Search for the cell housing the specified text and yield its [X, Y] center coordinate. 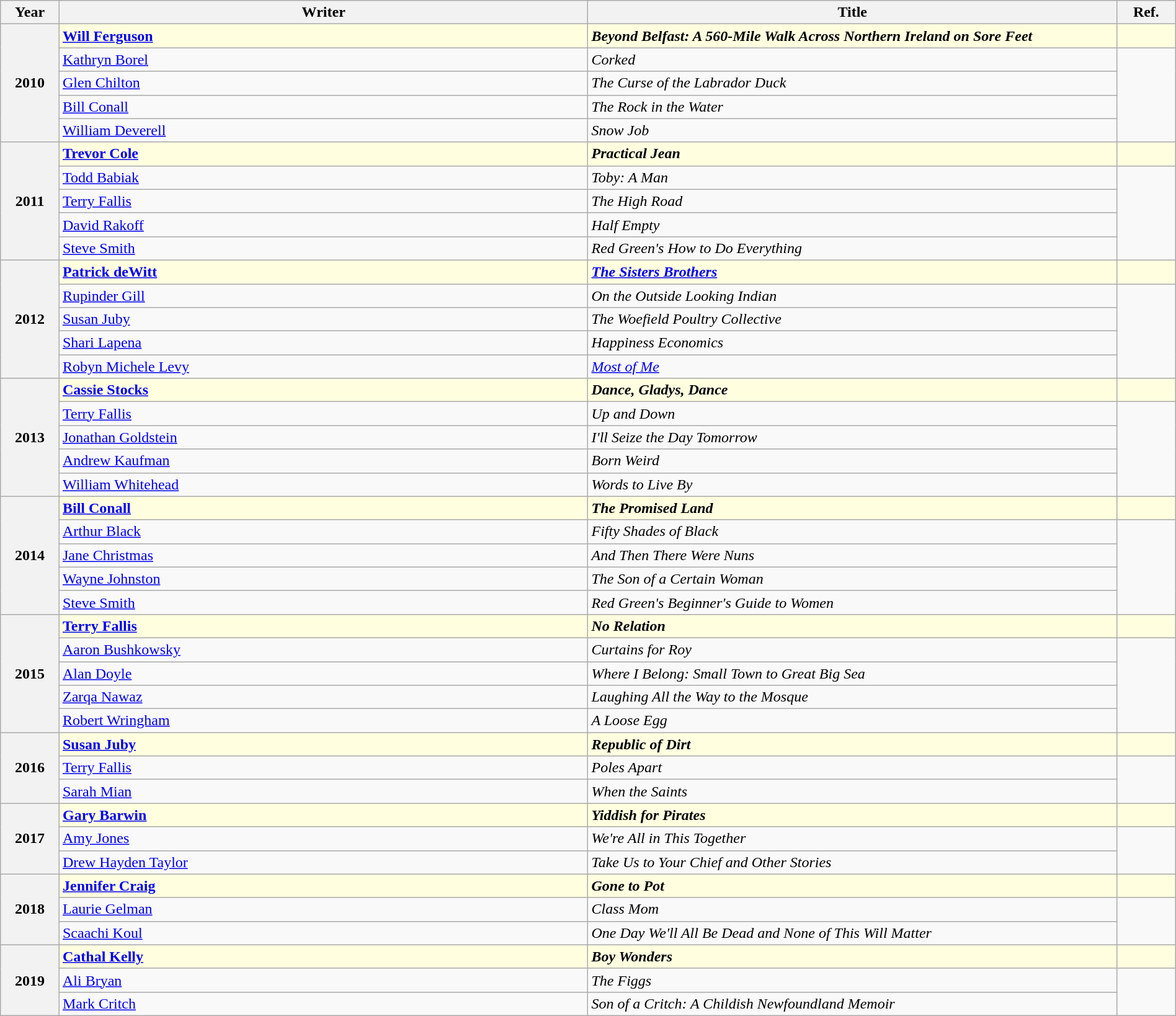
Where I Belong: Small Town to Great Big Sea [852, 673]
Curtains for Roy [852, 649]
2018 [30, 909]
2017 [30, 839]
Wayne Johnston [324, 579]
Amy Jones [324, 839]
Writer [324, 12]
Ref. [1146, 12]
Jennifer Craig [324, 886]
William Deverell [324, 130]
Toby: A Man [852, 177]
We're All in This Together [852, 839]
Republic of Dirt [852, 744]
William Whitehead [324, 484]
Kathryn Borel [324, 60]
The Son of a Certain Woman [852, 579]
Red Green's Beginner's Guide to Women [852, 602]
Gone to Pot [852, 886]
Son of a Critch: A Childish Newfoundland Memoir [852, 1004]
A Loose Egg [852, 721]
2019 [30, 980]
Corked [852, 60]
When the Saints [852, 791]
2010 [30, 83]
Cassie Stocks [324, 390]
The Figgs [852, 980]
Laurie Gelman [324, 909]
Aaron Bushkowsky [324, 649]
The Rock in the Water [852, 107]
Jonathan Goldstein [324, 437]
Laughing All the Way to the Mosque [852, 697]
2011 [30, 201]
Sarah Mian [324, 791]
Gary Barwin [324, 815]
Todd Babiak [324, 177]
Cathal Kelly [324, 956]
Happiness Economics [852, 343]
Half Empty [852, 225]
Rupinder Gill [324, 296]
Poles Apart [852, 768]
I'll Seize the Day Tomorrow [852, 437]
Year [30, 12]
Alan Doyle [324, 673]
Glen Chilton [324, 83]
Robert Wringham [324, 721]
Arthur Black [324, 532]
Most of Me [852, 367]
2012 [30, 319]
No Relation [852, 626]
And Then There Were Nuns [852, 555]
Ali Bryan [324, 980]
The Curse of the Labrador Duck [852, 83]
Jane Christmas [324, 555]
Title [852, 12]
Mark Critch [324, 1004]
On the Outside Looking Indian [852, 296]
Drew Hayden Taylor [324, 862]
The Promised Land [852, 508]
Scaachi Koul [324, 933]
Red Green's How to Do Everything [852, 248]
Trevor Cole [324, 154]
Shari Lapena [324, 343]
Class Mom [852, 909]
Take Us to Your Chief and Other Stories [852, 862]
Will Ferguson [324, 36]
Dance, Gladys, Dance [852, 390]
Robyn Michele Levy [324, 367]
Boy Wonders [852, 956]
Patrick deWitt [324, 272]
The Woefield Poultry Collective [852, 319]
Beyond Belfast: A 560-Mile Walk Across Northern Ireland on Sore Feet [852, 36]
Snow Job [852, 130]
Yiddish for Pirates [852, 815]
2015 [30, 673]
2016 [30, 768]
Zarqa Nawaz [324, 697]
Words to Live By [852, 484]
Born Weird [852, 461]
Up and Down [852, 414]
Practical Jean [852, 154]
One Day We'll All Be Dead and None of This Will Matter [852, 933]
2014 [30, 555]
The Sisters Brothers [852, 272]
The High Road [852, 201]
Fifty Shades of Black [852, 532]
David Rakoff [324, 225]
Andrew Kaufman [324, 461]
2013 [30, 437]
